Pinpoint the cell where the given text exists, returning its [x, y] midpoint coordinate. 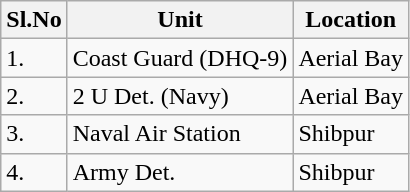
4. [34, 172]
Naval Air Station [180, 134]
Unit [180, 20]
Coast Guard (DHQ-9) [180, 58]
Location [351, 20]
Sl.No [34, 20]
2 U Det. (Navy) [180, 96]
Army Det. [180, 172]
1. [34, 58]
3. [34, 134]
2. [34, 96]
